For the text-containing cell, return its midpoint in (x, y) coordinate format. 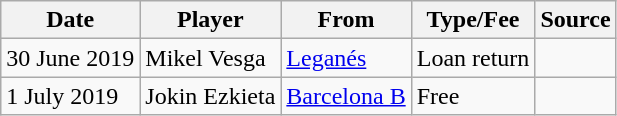
1 July 2019 (70, 96)
Date (70, 20)
Loan return (473, 58)
Leganés (346, 58)
Source (576, 20)
30 June 2019 (70, 58)
Free (473, 96)
Barcelona B (346, 96)
Jokin Ezkieta (210, 96)
From (346, 20)
Mikel Vesga (210, 58)
Player (210, 20)
Type/Fee (473, 20)
